Scan for the cell matching the given text and deliver its (x, y) coordinate at center. 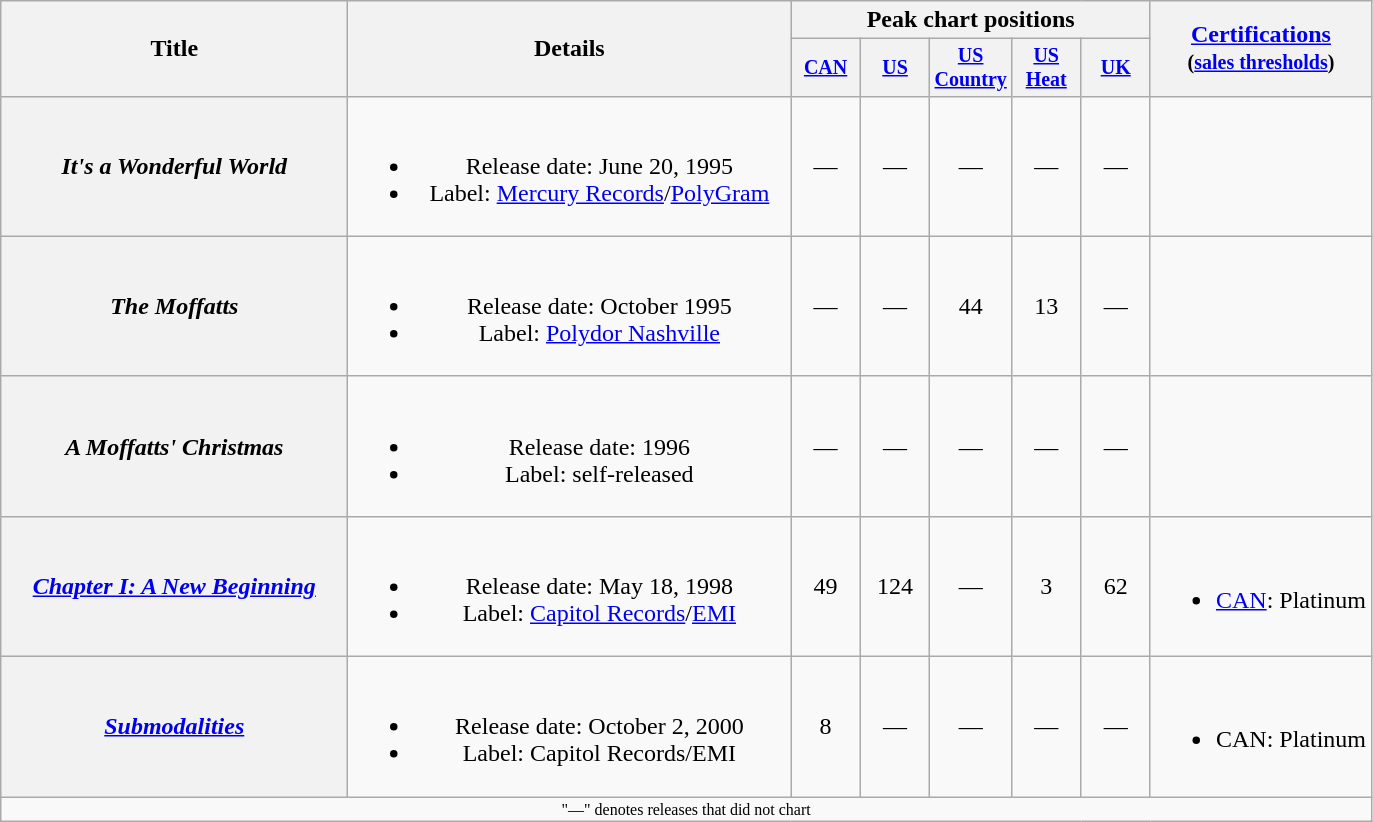
Chapter I: A New Beginning (174, 586)
Release date: October 1995Label: Polydor Nashville (570, 306)
8 (826, 727)
The Moffatts (174, 306)
Release date: October 2, 2000Label: Capitol Records/EMI (570, 727)
Title (174, 49)
Release date: 1996Label: self-released (570, 446)
Certifications(sales thresholds) (1260, 49)
UK (1116, 68)
US (894, 68)
It's a Wonderful World (174, 166)
A Moffatts' Christmas (174, 446)
Release date: May 18, 1998Label: Capitol Records/EMI (570, 586)
US Heat (1046, 68)
Details (570, 49)
CAN (826, 68)
124 (894, 586)
62 (1116, 586)
Peak chart positions (971, 20)
13 (1046, 306)
US Country (971, 68)
Submodalities (174, 727)
49 (826, 586)
44 (971, 306)
"—" denotes releases that did not chart (686, 809)
3 (1046, 586)
Release date: June 20, 1995Label: Mercury Records/PolyGram (570, 166)
